Locate the cell with the specified text and output its [x, y] center coordinate. 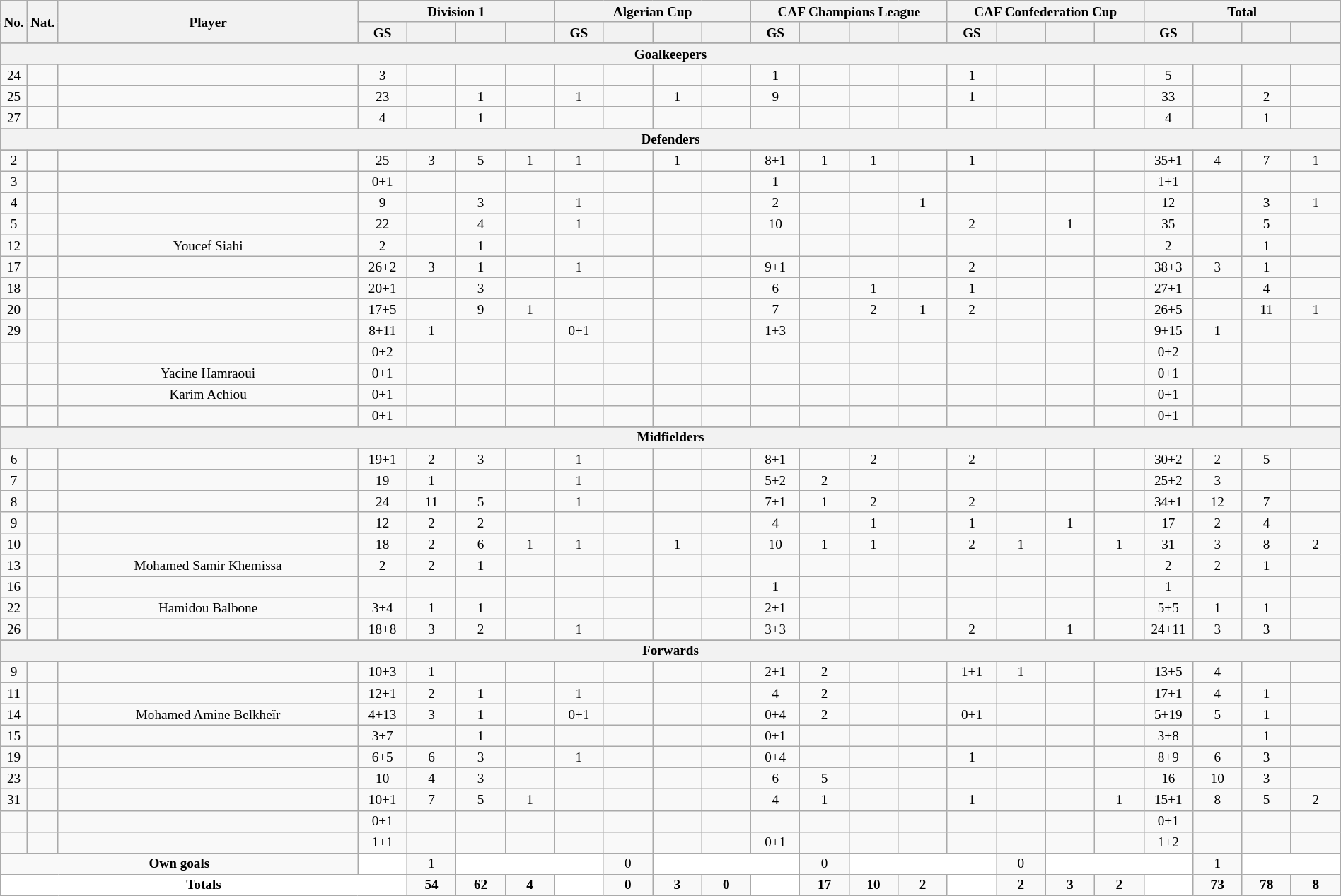
6+5 [382, 757]
17+1 [1168, 693]
19+1 [382, 459]
5+19 [1168, 714]
33 [1168, 96]
29 [14, 331]
62 [481, 885]
Own goals [180, 863]
35+1 [1168, 161]
17+5 [382, 310]
5+2 [775, 480]
1+2 [1168, 842]
CAF Confederation Cup [1045, 11]
Hamidou Balbone [208, 607]
Karim Achiou [208, 395]
Mohamed Amine Belkheïr [208, 714]
15+1 [1168, 800]
26+5 [1168, 310]
Algerian Cup [653, 11]
15 [14, 735]
35 [1168, 224]
3+4 [382, 607]
9+1 [775, 267]
26 [14, 629]
13+5 [1168, 672]
1+3 [775, 331]
14 [14, 714]
Midfielders [670, 437]
5+5 [1168, 607]
3+8 [1168, 735]
9+15 [1168, 331]
13 [14, 565]
20 [14, 310]
27 [14, 117]
10+1 [382, 800]
18+8 [382, 629]
8+9 [1168, 757]
Mohamed Samir Khemissa [208, 565]
30+2 [1168, 459]
Player [208, 22]
Total [1242, 11]
Forwards [670, 651]
3+7 [382, 735]
38+3 [1168, 267]
8+11 [382, 331]
No. [14, 22]
54 [431, 885]
Goalkeepers [670, 54]
Totals [204, 885]
27+1 [1168, 288]
78 [1266, 885]
73 [1217, 885]
12+1 [382, 693]
Yacine Hamraoui [208, 373]
Defenders [670, 139]
Nat. [42, 22]
7+1 [775, 501]
20+1 [382, 288]
34+1 [1168, 501]
Division 1 [456, 11]
26+2 [382, 267]
CAF Champions League [849, 11]
25+2 [1168, 480]
Youcef Siahi [208, 245]
3+3 [775, 629]
10+3 [382, 672]
4+13 [382, 714]
24+11 [1168, 629]
